Provide the (X, Y) coordinate of the cell's center where the given text is located.  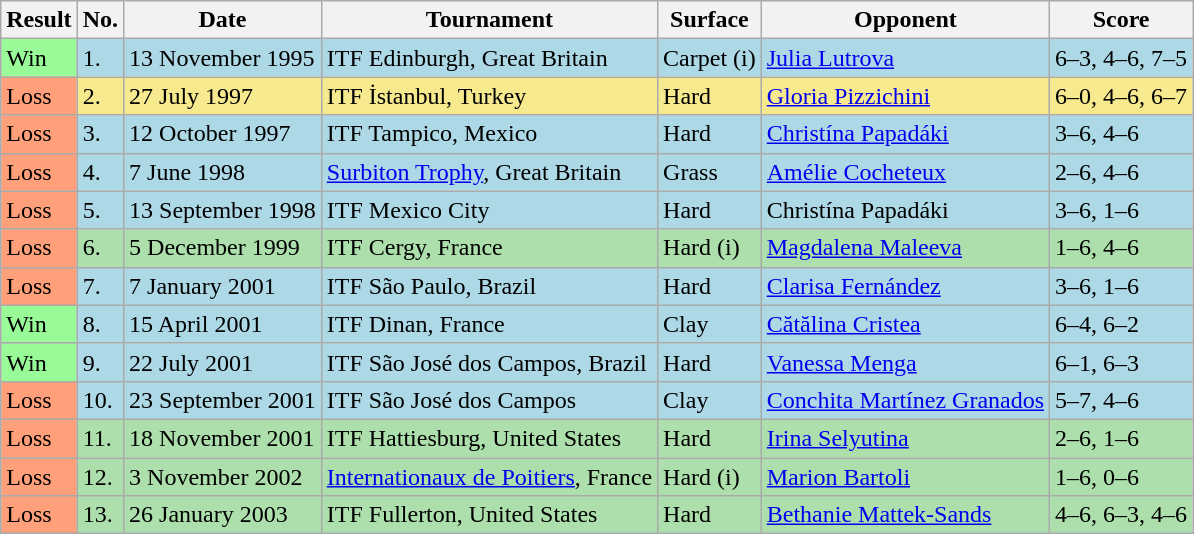
Gloria Pizzichini (905, 96)
ITF São José dos Campos (489, 400)
5. (100, 210)
ITF São Paulo, Brazil (489, 286)
2–6, 1–6 (1122, 438)
Tournament (489, 20)
Clarisa Fernández (905, 286)
10. (100, 400)
Irina Selyutina (905, 438)
2–6, 4–6 (1122, 172)
8. (100, 324)
Surface (710, 20)
ITF Hattiesburg, United States (489, 438)
1. (100, 58)
2. (100, 96)
7 January 2001 (223, 286)
Date (223, 20)
ITF São José dos Campos, Brazil (489, 362)
Grass (710, 172)
Result (39, 20)
9. (100, 362)
6. (100, 248)
12 October 1997 (223, 134)
ITF Dinan, France (489, 324)
6–1, 6–3 (1122, 362)
18 November 2001 (223, 438)
Carpet (i) (710, 58)
Surbiton Trophy, Great Britain (489, 172)
Conchita Martínez Granados (905, 400)
27 July 1997 (223, 96)
13. (100, 515)
23 September 2001 (223, 400)
7. (100, 286)
Score (1122, 20)
1–6, 4–6 (1122, 248)
No. (100, 20)
7 June 1998 (223, 172)
Julia Lutrova (905, 58)
26 January 2003 (223, 515)
Magdalena Maleeva (905, 248)
1–6, 0–6 (1122, 477)
6–4, 6–2 (1122, 324)
ITF İstanbul, Turkey (489, 96)
22 July 2001 (223, 362)
15 April 2001 (223, 324)
4. (100, 172)
3–6, 4–6 (1122, 134)
Internationaux de Poitiers, France (489, 477)
11. (100, 438)
13 September 1998 (223, 210)
ITF Tampico, Mexico (489, 134)
3. (100, 134)
ITF Mexico City (489, 210)
Cătălina Cristea (905, 324)
6–0, 4–6, 6–7 (1122, 96)
5–7, 4–6 (1122, 400)
Marion Bartoli (905, 477)
Amélie Cocheteux (905, 172)
ITF Edinburgh, Great Britain (489, 58)
12. (100, 477)
ITF Fullerton, United States (489, 515)
6–3, 4–6, 7–5 (1122, 58)
4–6, 6–3, 4–6 (1122, 515)
3 November 2002 (223, 477)
Vanessa Menga (905, 362)
5 December 1999 (223, 248)
Opponent (905, 20)
ITF Cergy, France (489, 248)
Bethanie Mattek-Sands (905, 515)
13 November 1995 (223, 58)
